For the text-containing cell, return its midpoint in [x, y] coordinate format. 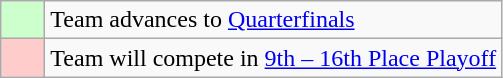
Team will compete in 9th – 16th Place Playoff [274, 58]
Team advances to Quarterfinals [274, 20]
